Detect which cell encompasses the target text, then output its [X, Y] center coordinate. 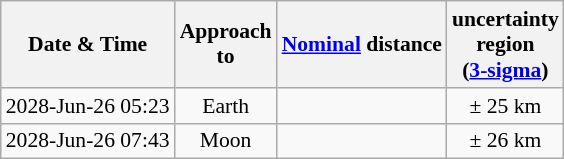
Earth [226, 106]
2028-Jun-26 07:43 [88, 141]
± 25 km [506, 106]
Moon [226, 141]
Approachto [226, 44]
uncertaintyregion(3-sigma) [506, 44]
2028-Jun-26 05:23 [88, 106]
± 26 km [506, 141]
Nominal distance [362, 44]
Date & Time [88, 44]
